Provide the (X, Y) coordinate of the cell's center where the given text is located.  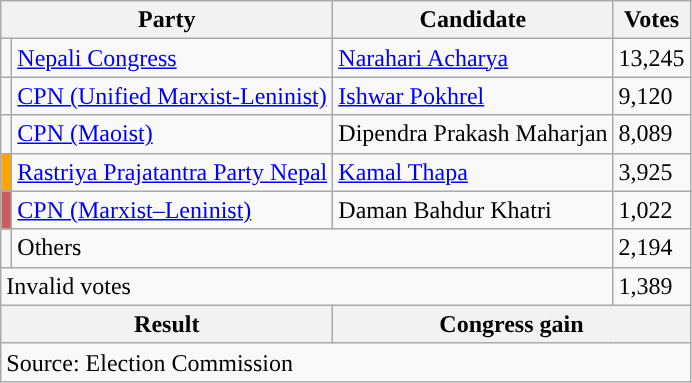
Others (312, 248)
Invalid votes (307, 286)
3,925 (652, 172)
1,022 (652, 210)
Party (167, 20)
Source: Election Commission (346, 362)
Narahari Acharya (473, 58)
Nepali Congress (172, 58)
1,389 (652, 286)
8,089 (652, 134)
CPN (Unified Marxist-Leninist) (172, 96)
Kamal Thapa (473, 172)
Dipendra Prakash Maharjan (473, 134)
13,245 (652, 58)
Ishwar Pokhrel (473, 96)
CPN (Marxist–Leninist) (172, 210)
Rastriya Prajatantra Party Nepal (172, 172)
Congress gain (512, 324)
Daman Bahdur Khatri (473, 210)
CPN (Maoist) (172, 134)
Candidate (473, 20)
2,194 (652, 248)
Result (167, 324)
Votes (652, 20)
9,120 (652, 96)
